Find where the given text appears and provide that cell's center as (x, y) coordinate. 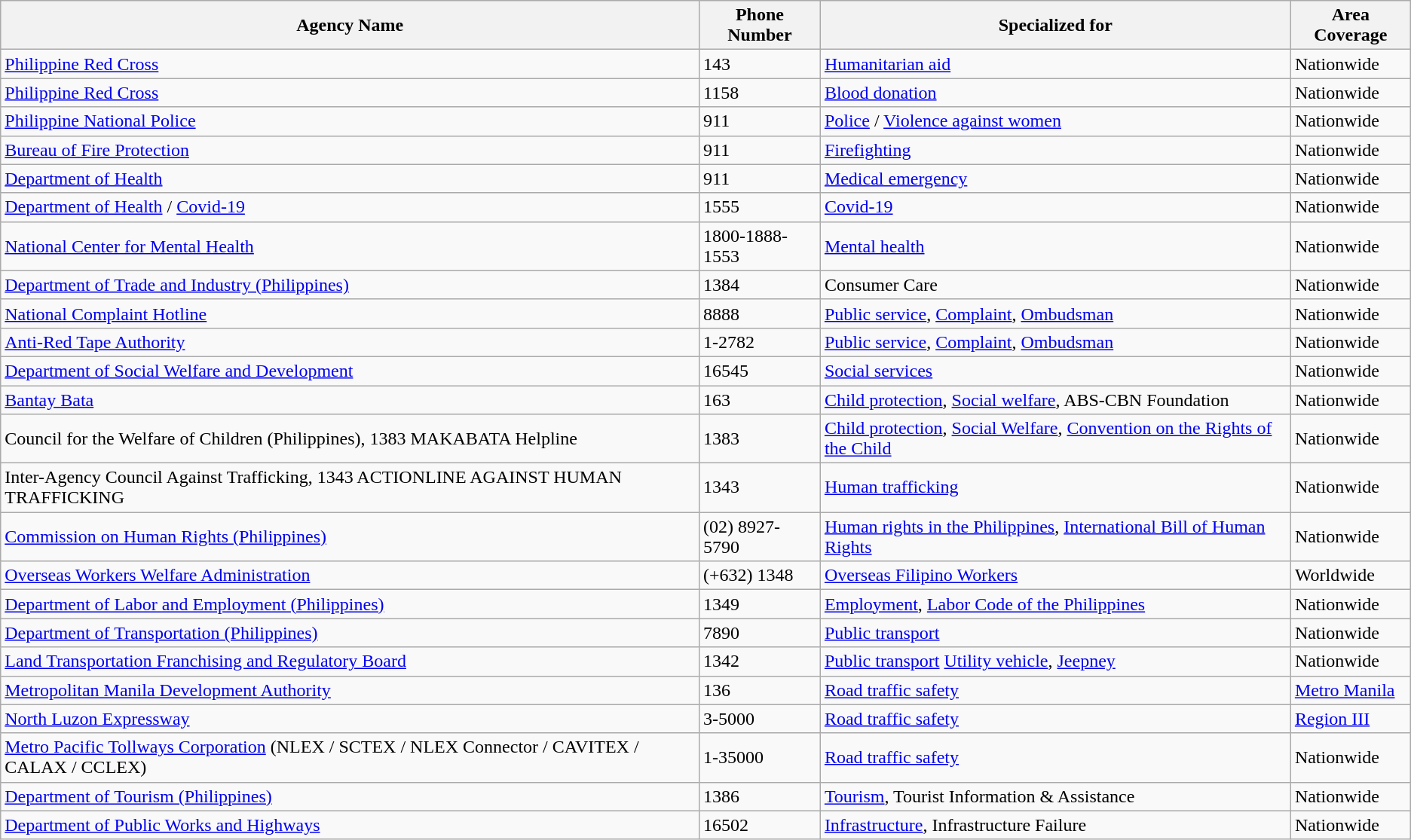
Police / Violence against women (1055, 121)
Department of Health / Covid-19 (350, 207)
Child protection, Social Welfare, Convention on the Rights of the Child (1055, 438)
Worldwide (1351, 576)
Firefighting (1055, 150)
Covid-19 (1055, 207)
Specialized for (1055, 26)
Department of Trade and Industry (Philippines) (350, 285)
Overseas Workers Welfare Administration (350, 576)
Agency Name (350, 26)
Land Transportation Franchising and Regulatory Board (350, 661)
Bantay Bata (350, 400)
1343 (760, 488)
Council for the Welfare of Children (Philippines), 1383 MAKABATA Helpline (350, 438)
1-2782 (760, 342)
1555 (760, 207)
1800-1888-1553 (760, 246)
Human rights in the Philippines, International Bill of Human Rights (1055, 536)
Department of Social Welfare and Development (350, 371)
Child protection, Social welfare, ABS-CBN Foundation (1055, 400)
National Center for Mental Health (350, 246)
Public transport Utility vehicle, Jeepney (1055, 661)
7890 (760, 633)
Inter-Agency Council Against Trafficking, 1343 ACTIONLINE AGAINST HUMAN TRAFFICKING (350, 488)
Department of Health (350, 179)
1386 (760, 796)
Human trafficking (1055, 488)
1349 (760, 604)
Philippine National Police (350, 121)
North Luzon Expressway (350, 719)
Region III (1351, 719)
National Complaint Hotline (350, 313)
Bureau of Fire Protection (350, 150)
Humanitarian aid (1055, 64)
16545 (760, 371)
Tourism, Tourist Information & Assistance (1055, 796)
1383 (760, 438)
Department of Public Works and Highways (350, 825)
Social services (1055, 371)
136 (760, 690)
163 (760, 400)
3-5000 (760, 719)
Area Coverage (1351, 26)
Metropolitan Manila Development Authority (350, 690)
Metro Manila (1351, 690)
Department of Labor and Employment (Philippines) (350, 604)
Metro Pacific Tollways Corporation (NLEX / SCTEX / NLEX Connector / CAVITEX / CALAX / CCLEX) (350, 758)
Blood donation (1055, 93)
1-35000 (760, 758)
Consumer Care (1055, 285)
Commission on Human Rights (Philippines) (350, 536)
Employment, Labor Code of the Philippines (1055, 604)
143 (760, 64)
16502 (760, 825)
Medical emergency (1055, 179)
Mental health (1055, 246)
(02) 8927-5790 (760, 536)
Public transport (1055, 633)
Phone Number (760, 26)
1384 (760, 285)
Department of Transportation (Philippines) (350, 633)
1158 (760, 93)
Infrastructure, Infrastructure Failure (1055, 825)
1342 (760, 661)
Anti-Red Tape Authority (350, 342)
8888 (760, 313)
Department of Tourism (Philippines) (350, 796)
(+632) 1348 (760, 576)
Overseas Filipino Workers (1055, 576)
